Capture the cell that displays the provided text and extract its [x, y] central coordinate. 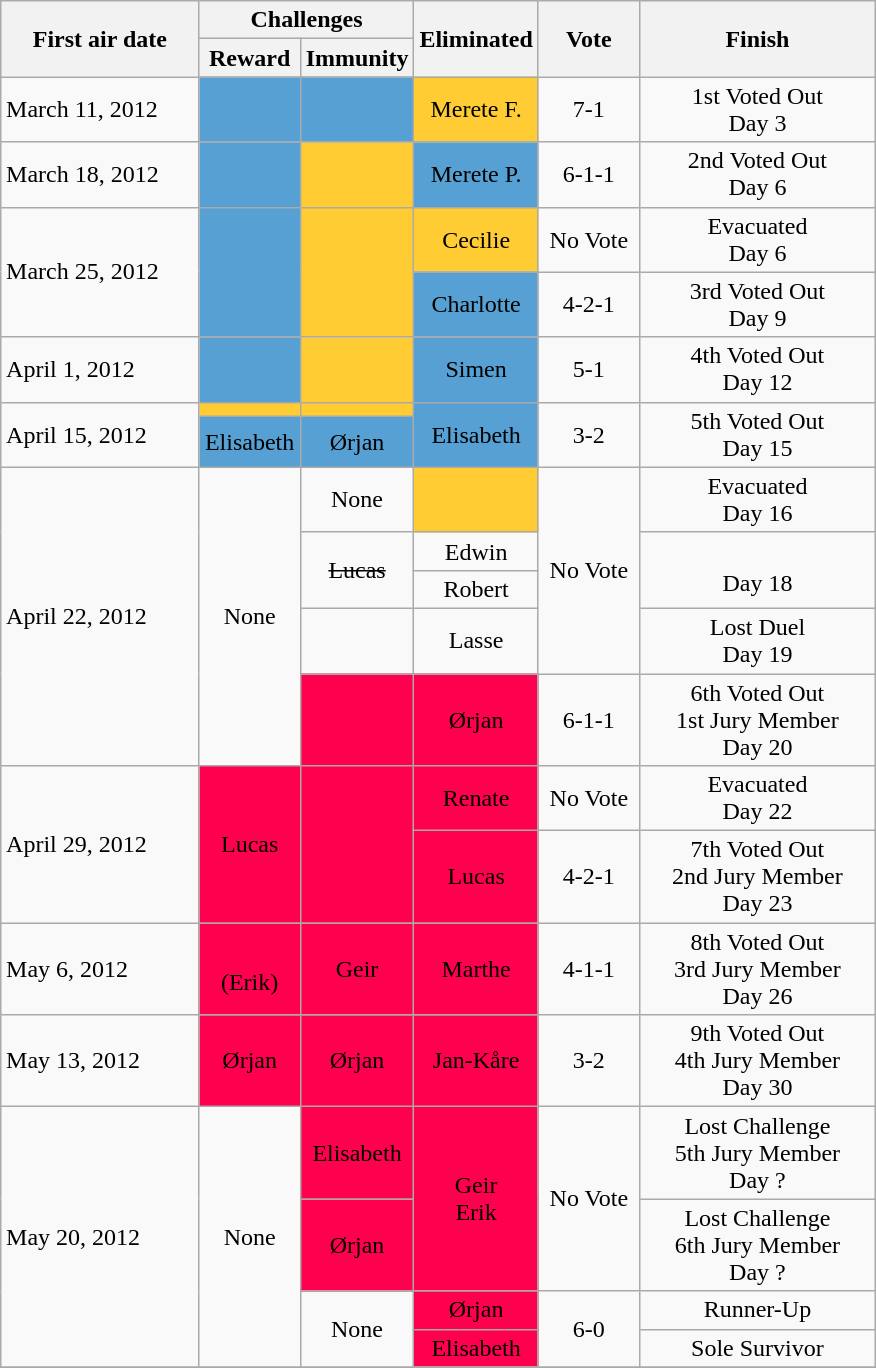
May 6, 2012 [100, 969]
First air date [100, 39]
April 29, 2012 [100, 844]
April 15, 2012 [100, 434]
6th Voted Out1st Jury MemberDay 20 [757, 720]
Simen [476, 370]
March 18, 2012 [100, 174]
Lost DuelDay 19 [757, 640]
Jan-Kåre [476, 1061]
EvacuatedDay 22 [757, 798]
April 1, 2012 [100, 370]
May 20, 2012 [100, 1237]
Robert [476, 589]
9th Voted Out4th Jury MemberDay 30 [757, 1061]
3rd Voted OutDay 9 [757, 304]
5-1 [588, 370]
Runner-Up [757, 1310]
7-1 [588, 110]
Challenges [306, 20]
Day 18 [757, 570]
5th Voted OutDay 15 [757, 434]
Edwin [476, 551]
Reward [250, 58]
Geir [357, 969]
March 25, 2012 [100, 272]
Cecilie [476, 240]
2nd Voted OutDay 6 [757, 174]
April 22, 2012 [100, 616]
Sole Survivor [757, 1348]
7th Voted Out2nd Jury MemberDay 23 [757, 877]
Marthe [476, 969]
Merete P. [476, 174]
Lost Challenge5th Jury MemberDay ? [757, 1153]
Lasse [476, 640]
EvacuatedDay 16 [757, 500]
(Erik) [250, 969]
1st Voted OutDay 3 [757, 110]
4th Voted OutDay 12 [757, 370]
6-0 [588, 1329]
GeirErik [476, 1199]
Vote [588, 39]
Eliminated [476, 39]
Merete F. [476, 110]
4-1-1 [588, 969]
May 13, 2012 [100, 1061]
Renate [476, 798]
Charlotte [476, 304]
EvacuatedDay 6 [757, 240]
Immunity [357, 58]
Finish [757, 39]
March 11, 2012 [100, 110]
Lost Challenge6th Jury MemberDay ? [757, 1245]
8th Voted Out3rd Jury MemberDay 26 [757, 969]
